Provide the [x, y] coordinate of the cell's center where the given text is located.  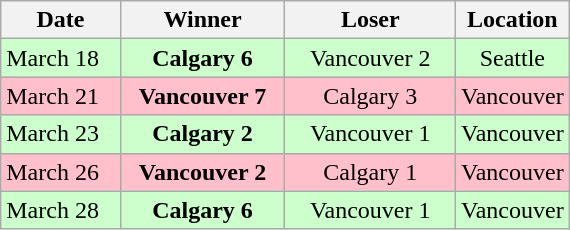
Winner [202, 20]
Calgary 1 [370, 172]
March 18 [60, 58]
March 23 [60, 134]
Loser [370, 20]
Date [60, 20]
Vancouver 7 [202, 96]
Calgary 3 [370, 96]
March 28 [60, 210]
March 26 [60, 172]
Location [512, 20]
March 21 [60, 96]
Calgary 2 [202, 134]
Seattle [512, 58]
